Return (x, y) of the center of cell containing provided text 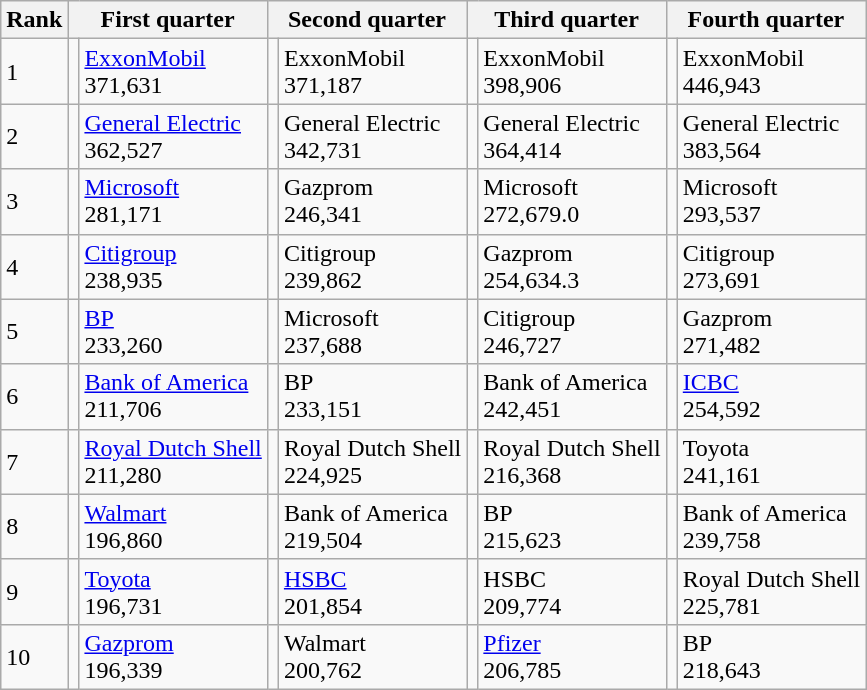
Toyota 196,731 (173, 592)
Royal Dutch Shell 216,368 (572, 462)
Rank (34, 20)
9 (34, 592)
Bank of America 211,706 (173, 396)
General Electric 364,414 (572, 136)
Royal Dutch Shell 224,925 (372, 462)
4 (34, 266)
HSBC 209,774 (572, 592)
General Electric 383,564 (771, 136)
5 (34, 332)
BP 233,260 (173, 332)
BP 218,643 (771, 656)
General Electric 342,731 (372, 136)
Fourth quarter (766, 20)
Bank of America 219,504 (372, 526)
Microsoft 281,171 (173, 202)
First quarter (168, 20)
Gazprom 196,339 (173, 656)
General Electric 362,527 (173, 136)
Third quarter (566, 20)
10 (34, 656)
1 (34, 72)
Microsoft 272,679.0 (572, 202)
Bank of America 239,758 (771, 526)
2 (34, 136)
6 (34, 396)
Gazprom 246,341 (372, 202)
ExxonMobil 371,631 (173, 72)
8 (34, 526)
BP 233,151 (372, 396)
Gazprom 271,482 (771, 332)
ExxonMobil 398,906 (572, 72)
Citigroup 238,935 (173, 266)
Citigroup 239,862 (372, 266)
3 (34, 202)
ICBC 254,592 (771, 396)
ExxonMobil 446,943 (771, 72)
Microsoft 293,537 (771, 202)
BP 215,623 (572, 526)
Walmart 196,860 (173, 526)
Citigroup 246,727 (572, 332)
Bank of America 242,451 (572, 396)
Gazprom 254,634.3 (572, 266)
Citigroup 273,691 (771, 266)
HSBC 201,854 (372, 592)
Royal Dutch Shell 211,280 (173, 462)
Walmart 200,762 (372, 656)
ExxonMobil 371,187 (372, 72)
7 (34, 462)
Second quarter (366, 20)
Toyota 241,161 (771, 462)
Microsoft 237,688 (372, 332)
Royal Dutch Shell 225,781 (771, 592)
Pfizer 206,785 (572, 656)
